Search for the cell housing the specified text and yield its (X, Y) center coordinate. 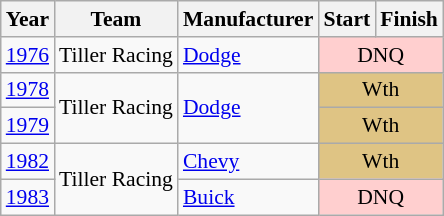
Team (116, 19)
Buick (248, 197)
1983 (28, 197)
Year (28, 19)
Finish (409, 19)
1982 (28, 162)
Manufacturer (248, 19)
1976 (28, 55)
1978 (28, 90)
Start (346, 19)
Chevy (248, 162)
1979 (28, 126)
